Find where the given text appears and provide that cell's center as [x, y] coordinate. 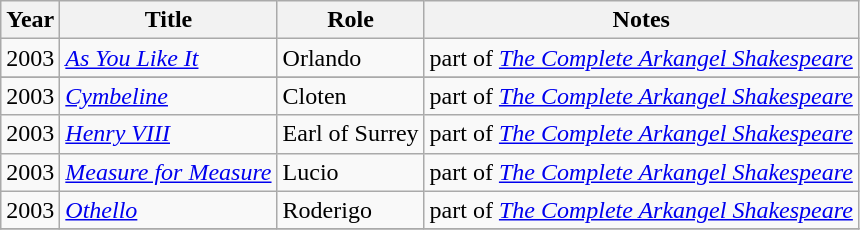
Orlando [350, 58]
Cymbeline [168, 96]
Lucio [350, 172]
Cloten [350, 96]
Title [168, 20]
Notes [641, 20]
Roderigo [350, 210]
As You Like It [168, 58]
Year [30, 20]
Earl of Surrey [350, 134]
Role [350, 20]
Othello [168, 210]
Measure for Measure [168, 172]
Henry VIII [168, 134]
